Find where the given text appears and provide that cell's center as (X, Y) coordinate. 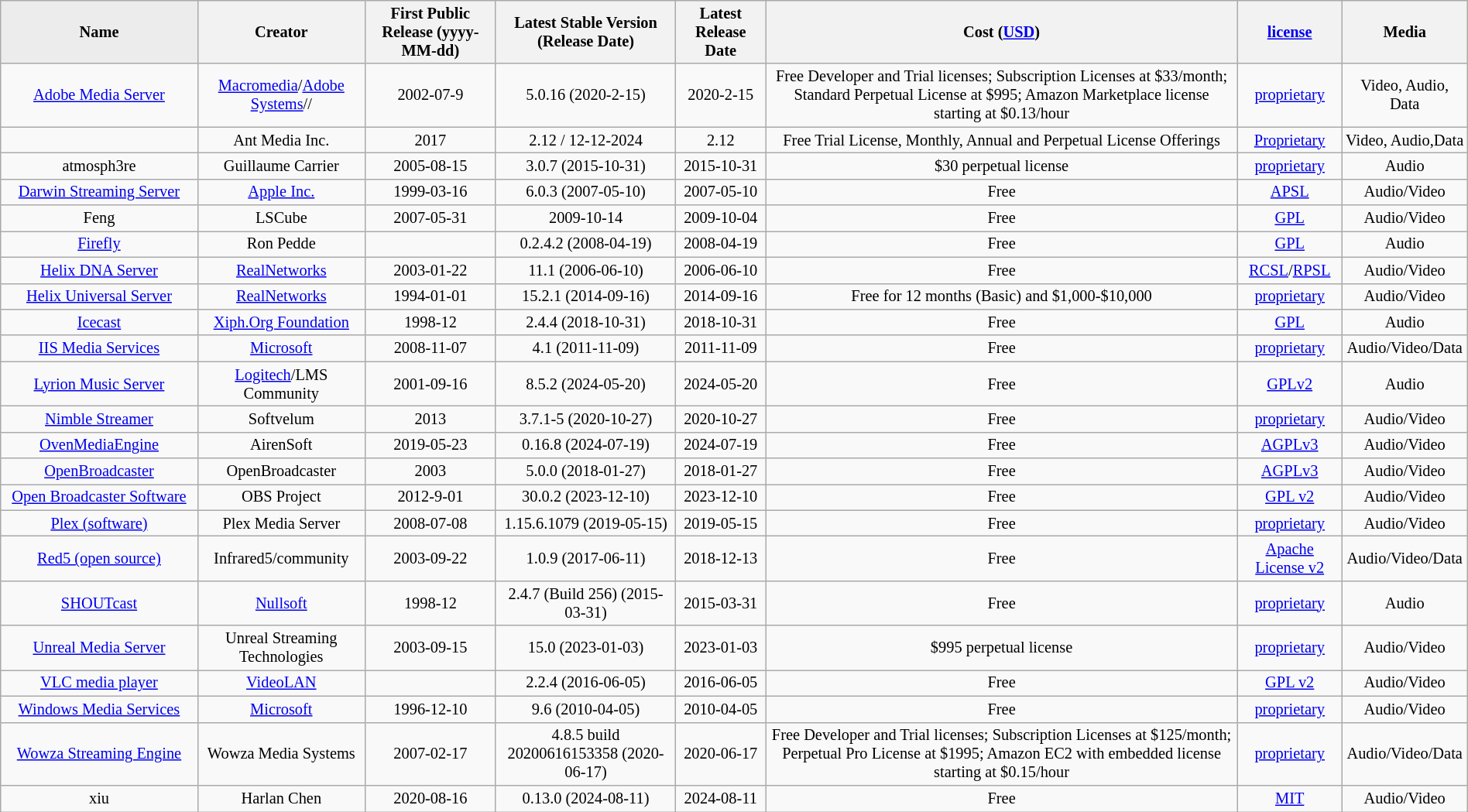
2017 (430, 140)
RCSL/RPSL (1290, 270)
2020-08-16 (430, 798)
2023-01-03 (721, 648)
Nimble Streamer (99, 419)
AirenSoft (281, 445)
2003-09-15 (430, 648)
1996-12-10 (430, 709)
2015-03-31 (721, 603)
2.12 (721, 140)
Ron Pedde (281, 244)
Plex (software) (99, 523)
2020-10-27 (721, 419)
8.5.2 (2024-05-20) (585, 384)
2020-2-15 (721, 95)
Icecast (99, 322)
Wowza Streaming Engine (99, 754)
Helix DNA Server (99, 270)
5.0.16 (2020-2-15) (585, 95)
2008-11-07 (430, 348)
Free Trial License, Monthly, Annual and Perpetual License Offerings (1002, 140)
VideoLAN (281, 683)
2003 (430, 471)
Xiph.Org Foundation (281, 322)
2018-10-31 (721, 322)
2.4.4 (2018-10-31) (585, 322)
Lyrion Music Server (99, 384)
Unreal Media Server (99, 648)
Plex Media Server (281, 523)
2008-07-08 (430, 523)
3.0.7 (2015-10-31) (585, 166)
2.2.4 (2016-06-05) (585, 683)
2007-05-31 (430, 218)
6.0.3 (2007-05-10) (585, 192)
2003-01-22 (430, 270)
2015-10-31 (721, 166)
2014-09-16 (721, 296)
1.15.6.1079 (2019-05-15) (585, 523)
2.12 / 12-12-2024 (585, 140)
OvenMediaEngine (99, 445)
Softvelum (281, 419)
$995 perpetual license (1002, 648)
OBS Project (281, 497)
2024-08-11 (721, 798)
2007-05-10 (721, 192)
2018-12-13 (721, 558)
Feng (99, 218)
Unreal Streaming Technologies (281, 648)
Video, Audio,Data (1405, 140)
0.16.8 (2024-07-19) (585, 445)
3.7.1-5 (2020-10-27) (585, 419)
2003-09-22 (430, 558)
2.4.7 (Build 256) (2015-03-31) (585, 603)
2011-11-09 (721, 348)
Adobe Media Server (99, 95)
Creator (281, 32)
Latest Release Date (721, 32)
Name (99, 32)
Nullsoft (281, 603)
0.2.4.2 (2008-04-19) (585, 244)
2020-06-17 (721, 754)
2009-10-04 (721, 218)
2016-06-05 (721, 683)
IIS Media Services (99, 348)
2010-04-05 (721, 709)
First Public Release (yyyy-MM-dd) (430, 32)
15.2.1 (2014-09-16) (585, 296)
Free for 12 months (Basic) and $1,000-$10,000 (1002, 296)
Proprietary (1290, 140)
Ant Media Inc. (281, 140)
2002-07-9 (430, 95)
VLC media player (99, 683)
2024-05-20 (721, 384)
4.8.5 build 20200616153358 (2020-06-17) (585, 754)
Logitech/LMS Community (281, 384)
2023-12-10 (721, 497)
1994-01-01 (430, 296)
Media (1405, 32)
Harlan Chen (281, 798)
1.0.9 (2017-06-11) (585, 558)
Apache License v2 (1290, 558)
Infrared5/community (281, 558)
2013 (430, 419)
1999-03-16 (430, 192)
Cost (USD) (1002, 32)
xiu (99, 798)
APSL (1290, 192)
$30 perpetual license (1002, 166)
30.0.2 (2023-12-10) (585, 497)
Wowza Media Systems (281, 754)
0.13.0 (2024-08-11) (585, 798)
SHOUTcast (99, 603)
2024-07-19 (721, 445)
2007-02-17 (430, 754)
Helix Universal Server (99, 296)
atmosph3re (99, 166)
Open Broadcaster Software (99, 497)
5.0.0 (2018-01-27) (585, 471)
2019-05-23 (430, 445)
2008-04-19 (721, 244)
license (1290, 32)
4.1 (2011-11-09) (585, 348)
Macromedia/Adobe Systems// (281, 95)
Red5 (open source) (99, 558)
Latest Stable Version (Release Date) (585, 32)
2005-08-15 (430, 166)
Darwin Streaming Server (99, 192)
9.6 (2010-04-05) (585, 709)
2012-9-01 (430, 497)
LSCube (281, 218)
2006-06-10 (721, 270)
Windows Media Services (99, 709)
2009-10-14 (585, 218)
GPLv2 (1290, 384)
Guillaume Carrier (281, 166)
2019-05-15 (721, 523)
2001-09-16 (430, 384)
11.1 (2006-06-10) (585, 270)
2018-01-27 (721, 471)
15.0 (2023-01-03) (585, 648)
Apple Inc. (281, 192)
Video, Audio, Data (1405, 95)
Firefly (99, 244)
MIT (1290, 798)
